Capture the cell that displays the provided text and extract its (X, Y) central coordinate. 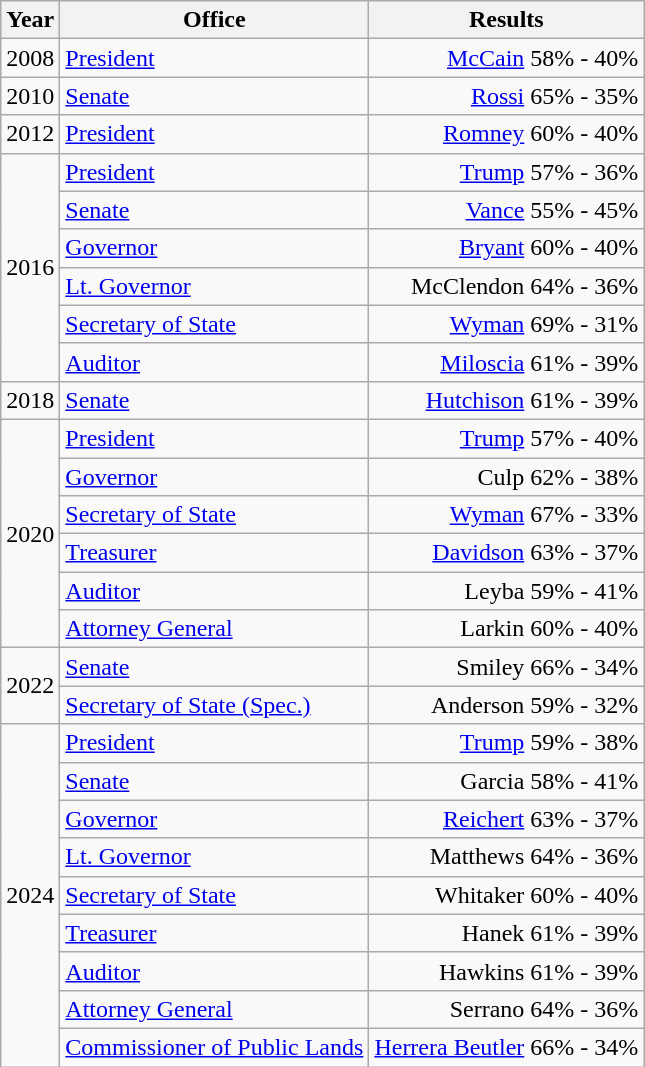
Romney 60% - 40% (506, 134)
Office (214, 20)
Wyman 69% - 31% (506, 324)
Hanek 61% - 39% (506, 933)
Results (506, 20)
Vance 55% - 45% (506, 210)
2024 (30, 896)
Larkin 60% - 40% (506, 629)
McClendon 64% - 36% (506, 286)
Leyba 59% - 41% (506, 591)
Trump 57% - 40% (506, 438)
Miloscia 61% - 39% (506, 362)
2016 (30, 267)
Year (30, 20)
Garcia 58% - 41% (506, 781)
Trump 59% - 38% (506, 743)
Whitaker 60% - 40% (506, 895)
Culp 62% - 38% (506, 477)
Trump 57% - 36% (506, 172)
Hutchison 61% - 39% (506, 400)
Anderson 59% - 32% (506, 705)
Commissioner of Public Lands (214, 1047)
2010 (30, 96)
Bryant 60% - 40% (506, 248)
Smiley 66% - 34% (506, 667)
Davidson 63% - 37% (506, 553)
McCain 58% - 40% (506, 58)
Rossi 65% - 35% (506, 96)
2022 (30, 686)
2018 (30, 400)
Hawkins 61% - 39% (506, 971)
Herrera Beutler 66% - 34% (506, 1047)
Matthews 64% - 36% (506, 857)
Serrano 64% - 36% (506, 1009)
Secretary of State (Spec.) (214, 705)
Reichert 63% - 37% (506, 819)
2012 (30, 134)
2008 (30, 58)
Wyman 67% - 33% (506, 515)
2020 (30, 533)
